Provide the (x, y) coordinate of the cell's center where the given text is located.  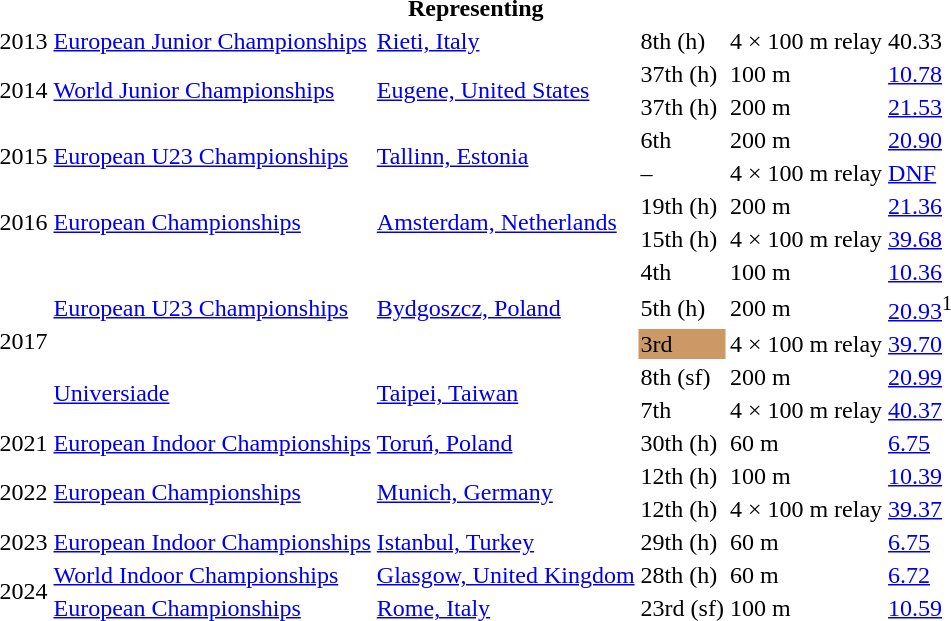
Rieti, Italy (506, 41)
5th (h) (682, 308)
Bydgoszcz, Poland (506, 308)
4th (682, 272)
Taipei, Taiwan (506, 394)
Tallinn, Estonia (506, 156)
7th (682, 410)
– (682, 173)
3rd (682, 344)
15th (h) (682, 239)
Munich, Germany (506, 492)
30th (h) (682, 443)
Glasgow, United Kingdom (506, 575)
8th (h) (682, 41)
World Indoor Championships (212, 575)
8th (sf) (682, 377)
28th (h) (682, 575)
Istanbul, Turkey (506, 542)
6th (682, 140)
World Junior Championships (212, 90)
Universiade (212, 394)
Eugene, United States (506, 90)
29th (h) (682, 542)
European Junior Championships (212, 41)
19th (h) (682, 206)
Amsterdam, Netherlands (506, 222)
Toruń, Poland (506, 443)
